Determine the [x, y] coordinate at the center of the cell enclosing the given text.  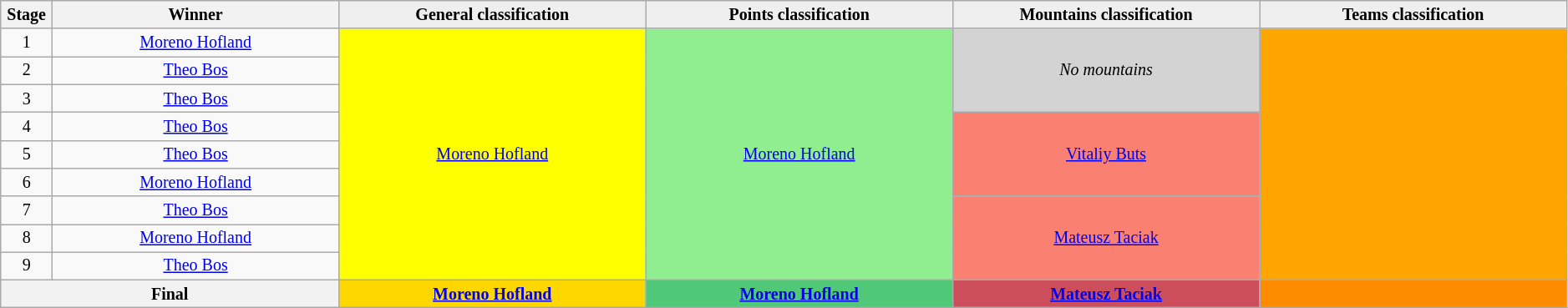
Mountains classification [1106, 15]
6 [27, 182]
Points classification [799, 15]
General classification [493, 15]
Teams classification [1413, 15]
Winner [195, 15]
7 [27, 210]
4 [27, 127]
5 [27, 154]
1 [27, 43]
9 [27, 265]
Stage [27, 15]
Vitaliy Buts [1106, 154]
8 [27, 239]
2 [27, 70]
No mountains [1106, 71]
Final [170, 294]
3 [27, 98]
